Provide the (X, Y) coordinate of the cell's center where the given text is located.  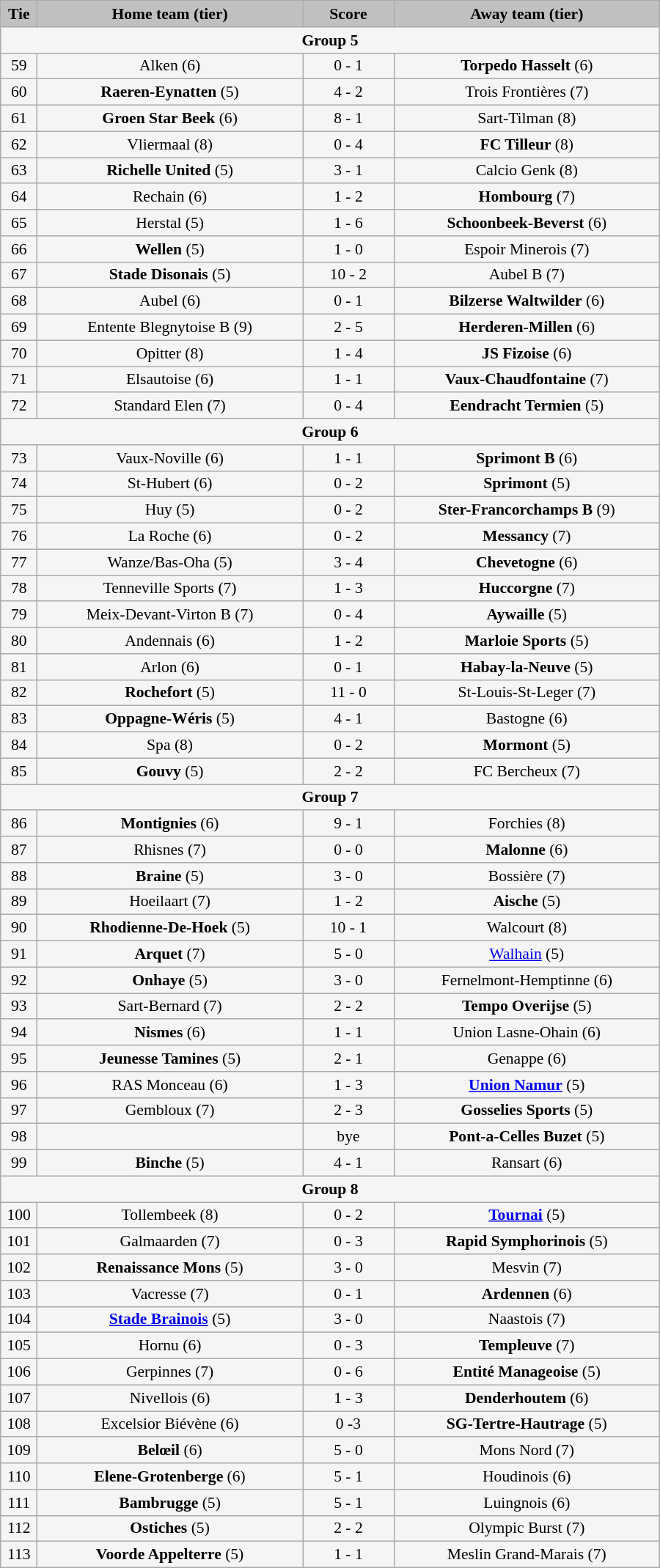
82 (19, 693)
Elsautoise (6) (170, 380)
103 (19, 1294)
75 (19, 510)
65 (19, 223)
87 (19, 850)
Sprimont B (6) (527, 458)
Aische (5) (527, 902)
110 (19, 1476)
Hornu (6) (170, 1346)
Ostiches (5) (170, 1528)
85 (19, 771)
3 - 4 (349, 562)
Montignies (6) (170, 824)
106 (19, 1372)
SG-Tertre-Hautrage (5) (527, 1424)
60 (19, 92)
1 - 4 (349, 353)
Chevetogne (6) (527, 562)
11 - 0 (349, 693)
Group 8 (330, 1189)
Eendracht Termien (5) (527, 406)
Ster-Francorchamps B (9) (527, 510)
Belœil (6) (170, 1451)
Mesvin (7) (527, 1267)
Bossière (7) (527, 876)
Jeunesse Tamines (5) (170, 1059)
10 - 1 (349, 928)
Olympic Burst (7) (527, 1528)
Schoonbeek-Beverst (6) (527, 223)
Messancy (7) (527, 537)
Herderen-Millen (6) (527, 328)
Renaissance Mons (5) (170, 1267)
Rochefort (5) (170, 693)
99 (19, 1163)
3 - 1 (349, 171)
67 (19, 275)
61 (19, 119)
1 - 0 (349, 249)
Luingnois (6) (527, 1503)
83 (19, 719)
Voorde Appelterre (5) (170, 1555)
Marloie Sports (5) (527, 641)
Meslin Grand-Marais (7) (527, 1555)
Ardennen (6) (527, 1294)
64 (19, 197)
68 (19, 301)
112 (19, 1528)
Oppagne-Wéris (5) (170, 719)
Gerpinnes (7) (170, 1372)
FC Tilleur (8) (527, 144)
8 - 1 (349, 119)
Galmaarden (7) (170, 1242)
Denderhoutem (6) (527, 1398)
Opitter (8) (170, 353)
107 (19, 1398)
Walcourt (8) (527, 928)
76 (19, 537)
Union Lasne-Ohain (6) (527, 1033)
Templeuve (7) (527, 1346)
97 (19, 1111)
Sprimont (5) (527, 484)
JS Fizoise (6) (527, 353)
10 - 2 (349, 275)
Score (349, 14)
Vaux-Noville (6) (170, 458)
2 - 1 (349, 1059)
Spa (8) (170, 746)
Houdinois (6) (527, 1476)
2 - 5 (349, 328)
Standard Elen (7) (170, 406)
Rechain (6) (170, 197)
Torpedo Hasselt (6) (527, 66)
Calcio Genk (8) (527, 171)
Onhaye (5) (170, 980)
Genappe (6) (527, 1059)
Hombourg (7) (527, 197)
101 (19, 1242)
Bambrugge (5) (170, 1503)
bye (349, 1137)
Group 5 (330, 40)
Home team (tier) (170, 14)
Mons Nord (7) (527, 1451)
71 (19, 380)
Malonne (6) (527, 850)
Huccorgne (7) (527, 589)
Mormont (5) (527, 746)
Pont-a-Celles Buzet (5) (527, 1137)
Espoir Minerois (7) (527, 249)
100 (19, 1215)
79 (19, 615)
109 (19, 1451)
94 (19, 1033)
81 (19, 667)
Tollembeek (8) (170, 1215)
Gosselies Sports (5) (527, 1111)
102 (19, 1267)
Arquet (7) (170, 954)
104 (19, 1319)
62 (19, 144)
Vaux-Chaudfontaine (7) (527, 380)
95 (19, 1059)
84 (19, 746)
Rhodienne-De-Hoek (5) (170, 928)
Union Namur (5) (527, 1085)
Tenneville Sports (7) (170, 589)
113 (19, 1555)
93 (19, 1006)
Sart-Tilman (8) (527, 119)
St-Hubert (6) (170, 484)
Binche (5) (170, 1163)
Excelsior Biévène (6) (170, 1424)
Trois Frontières (7) (527, 92)
69 (19, 328)
Habay-la-Neuve (5) (527, 667)
Gouvy (5) (170, 771)
Gembloux (7) (170, 1111)
Group 6 (330, 432)
Tournai (5) (527, 1215)
Herstal (5) (170, 223)
108 (19, 1424)
111 (19, 1503)
74 (19, 484)
89 (19, 902)
9 - 1 (349, 824)
66 (19, 249)
88 (19, 876)
Aubel (6) (170, 301)
59 (19, 66)
Arlon (6) (170, 667)
Vacresse (7) (170, 1294)
80 (19, 641)
Aywaille (5) (527, 615)
Entente Blegnytoise B (9) (170, 328)
Wellen (5) (170, 249)
Alken (6) (170, 66)
Wanze/Bas-Oha (5) (170, 562)
Groen Star Beek (6) (170, 119)
Meix-Devant-Virton B (7) (170, 615)
Ransart (6) (527, 1163)
Forchies (8) (527, 824)
Tempo Overijse (5) (527, 1006)
RAS Monceau (6) (170, 1085)
78 (19, 589)
Naastois (7) (527, 1319)
105 (19, 1346)
63 (19, 171)
1 - 6 (349, 223)
98 (19, 1137)
La Roche (6) (170, 537)
Sart-Bernard (7) (170, 1006)
2 - 3 (349, 1111)
Nivellois (6) (170, 1398)
72 (19, 406)
4 - 2 (349, 92)
Vliermaal (8) (170, 144)
Fernelmont-Hemptinne (6) (527, 980)
Group 7 (330, 798)
0 -3 (349, 1424)
77 (19, 562)
Braine (5) (170, 876)
Raeren-Eynatten (5) (170, 92)
Tie (19, 14)
Hoeilaart (7) (170, 902)
Richelle United (5) (170, 171)
86 (19, 824)
Rhisnes (7) (170, 850)
0 - 0 (349, 850)
St-Louis-St-Leger (7) (527, 693)
Away team (tier) (527, 14)
Andennais (6) (170, 641)
Bilzerse Waltwilder (6) (527, 301)
Aubel B (7) (527, 275)
91 (19, 954)
Stade Brainois (5) (170, 1319)
Stade Disonais (5) (170, 275)
70 (19, 353)
92 (19, 980)
96 (19, 1085)
Rapid Symphorinois (5) (527, 1242)
Entité Manageoise (5) (527, 1372)
Walhain (5) (527, 954)
73 (19, 458)
FC Bercheux (7) (527, 771)
Huy (5) (170, 510)
90 (19, 928)
Bastogne (6) (527, 719)
Elene-Grotenberge (6) (170, 1476)
Nismes (6) (170, 1033)
0 - 6 (349, 1372)
